Capture the cell that displays the provided text and extract its [X, Y] central coordinate. 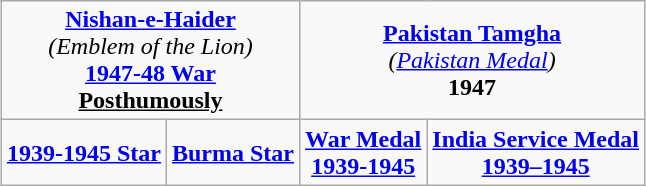
Burma Star [232, 152]
Pakistan Tamgha(Pakistan Medal)1947 [472, 60]
War Medal1939-1945 [364, 152]
India Service Medal1939–1945 [536, 152]
1939-1945 Star [84, 152]
Nishan-e-Haider(Emblem of the Lion)1947-48 WarPosthumously [150, 60]
